Return [X, Y] of the center of cell containing provided text 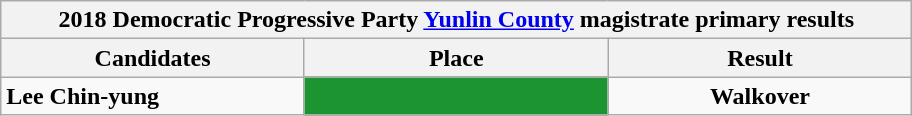
2018 Democratic Progressive Party Yunlin County magistrate primary results [456, 20]
Lee Chin-yung [153, 96]
Result [760, 58]
Candidates [153, 58]
Walkover [760, 96]
Place [456, 58]
